Search for the cell housing the specified text and yield its [X, Y] center coordinate. 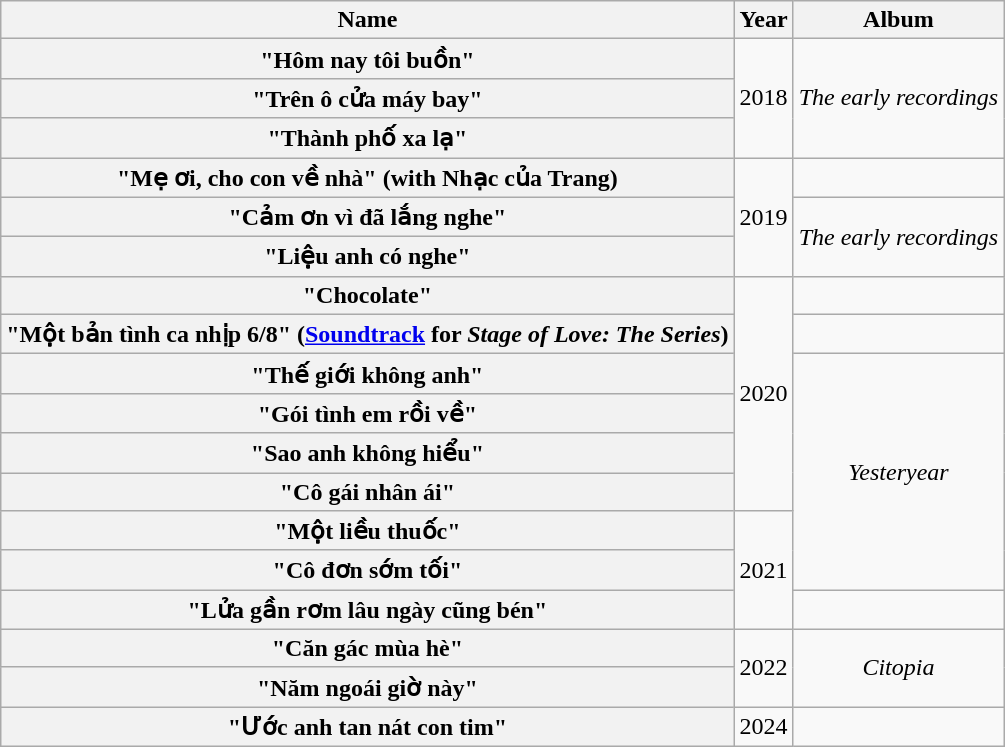
2020 [764, 393]
"Thế giới không anh" [368, 374]
2019 [764, 218]
Year [764, 20]
Name [368, 20]
"Căn gác mùa hè" [368, 648]
"Chocolate" [368, 295]
"Trên ô cửa máy bay" [368, 98]
"Liệu anh có nghe" [368, 257]
2021 [764, 570]
"Cô đơn sớm tối" [368, 570]
"Lửa gần rơm lâu ngày cũng bén" [368, 610]
"Mẹ ơi, cho con về nhà" (with Nhạc của Trang) [368, 178]
"Một bản tình ca nhịp 6/8" (Soundtrack for Stage of Love: The Series) [368, 334]
"Cô gái nhân ái" [368, 491]
"Hôm nay tôi buồn" [368, 59]
"Cảm ơn vì đã lắng nghe" [368, 217]
"Năm ngoái giờ này" [368, 687]
Yesteryear [898, 472]
"Gói tình em rồi về" [368, 413]
2018 [764, 98]
Album [898, 20]
2024 [764, 727]
"Thành phố xa lạ" [368, 138]
2022 [764, 668]
"Ước anh tan nát con tim" [368, 727]
"Sao anh không hiểu" [368, 453]
Citopia [898, 668]
"Một liều thuốc" [368, 531]
